From the cell containing the given text, extract its center point as [X, Y] coordinate. 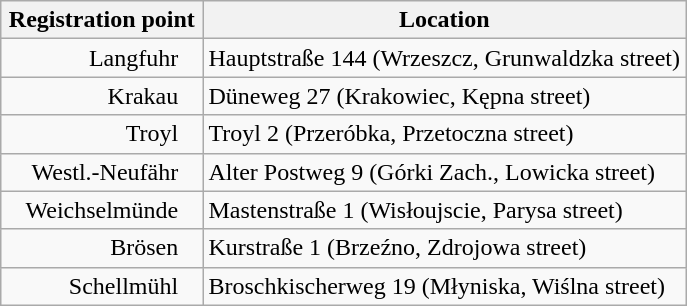
Troyl 2 (Przeróbka, Przetoczna street) [444, 134]
Kurstraße 1 (Brzeźno, Zdrojowa street) [444, 248]
Krakau [102, 96]
Troyl [102, 134]
Hauptstraße 144 (Wrzeszcz, Grunwaldzka street) [444, 58]
Broschkischerweg 19 (Młyniska, Wiślna street) [444, 286]
Location [444, 20]
Düneweg 27 (Krakowiec, Kępna street) [444, 96]
Alter Postweg 9 (Górki Zach., Lowicka street) [444, 172]
Registration point [102, 20]
Mastenstraße 1 (Wisłoujscie, Parysa street) [444, 210]
Langfuhr [102, 58]
Schellmühl [102, 286]
Brösen [102, 248]
Weichselmünde [102, 210]
Westl.-Neufähr [102, 172]
